Output the [X, Y] coordinate of the center of the cell containing the given text.  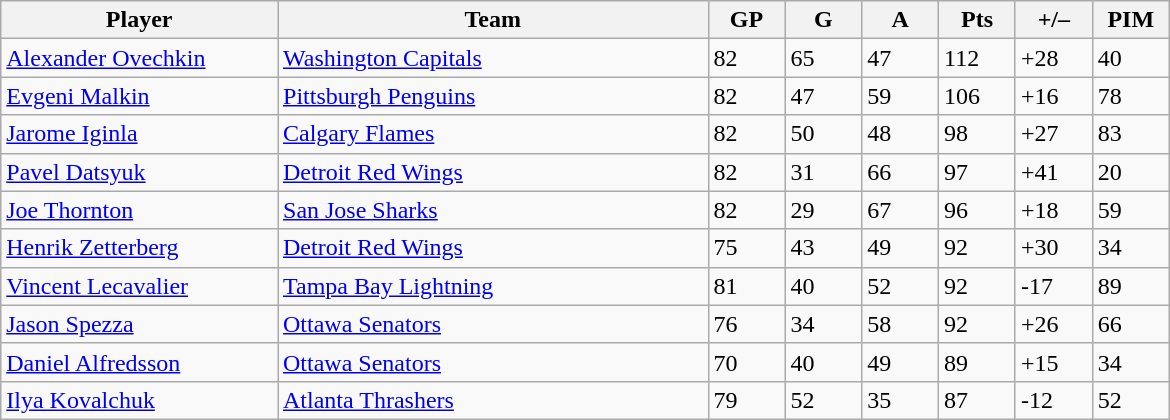
+/– [1054, 20]
+15 [1054, 362]
112 [978, 58]
Jarome Iginla [140, 134]
50 [824, 134]
65 [824, 58]
70 [746, 362]
GP [746, 20]
+27 [1054, 134]
Joe Thornton [140, 210]
35 [900, 400]
81 [746, 286]
Daniel Alfredsson [140, 362]
96 [978, 210]
Ilya Kovalchuk [140, 400]
29 [824, 210]
+28 [1054, 58]
43 [824, 248]
Calgary Flames [494, 134]
106 [978, 96]
+41 [1054, 172]
78 [1130, 96]
67 [900, 210]
79 [746, 400]
Player [140, 20]
97 [978, 172]
Atlanta Thrashers [494, 400]
48 [900, 134]
75 [746, 248]
Pavel Datsyuk [140, 172]
Tampa Bay Lightning [494, 286]
58 [900, 324]
Vincent Lecavalier [140, 286]
PIM [1130, 20]
-17 [1054, 286]
83 [1130, 134]
31 [824, 172]
Henrik Zetterberg [140, 248]
A [900, 20]
Washington Capitals [494, 58]
Pts [978, 20]
+30 [1054, 248]
Team [494, 20]
98 [978, 134]
Pittsburgh Penguins [494, 96]
Evgeni Malkin [140, 96]
20 [1130, 172]
San Jose Sharks [494, 210]
+16 [1054, 96]
Jason Spezza [140, 324]
Alexander Ovechkin [140, 58]
+26 [1054, 324]
-12 [1054, 400]
+18 [1054, 210]
G [824, 20]
87 [978, 400]
76 [746, 324]
